Return the [x, y] coordinate for the center point of the cell that contains the specified text.  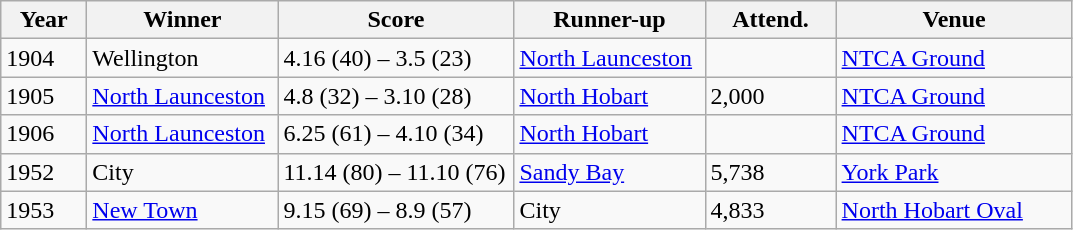
New Town [182, 210]
1904 [44, 58]
Venue [954, 20]
Runner-up [610, 20]
6.25 (61) – 4.10 (34) [396, 134]
5,738 [770, 172]
1953 [44, 210]
York Park [954, 172]
1906 [44, 134]
Score [396, 20]
4.16 (40) – 3.5 (23) [396, 58]
North Hobart Oval [954, 210]
Attend. [770, 20]
Year [44, 20]
Wellington [182, 58]
Winner [182, 20]
Sandy Bay [610, 172]
9.15 (69) – 8.9 (57) [396, 210]
4,833 [770, 210]
1905 [44, 96]
1952 [44, 172]
4.8 (32) – 3.10 (28) [396, 96]
2,000 [770, 96]
11.14 (80) – 11.10 (76) [396, 172]
